Return the (X, Y) coordinate for the center point of the cell that contains the specified text.  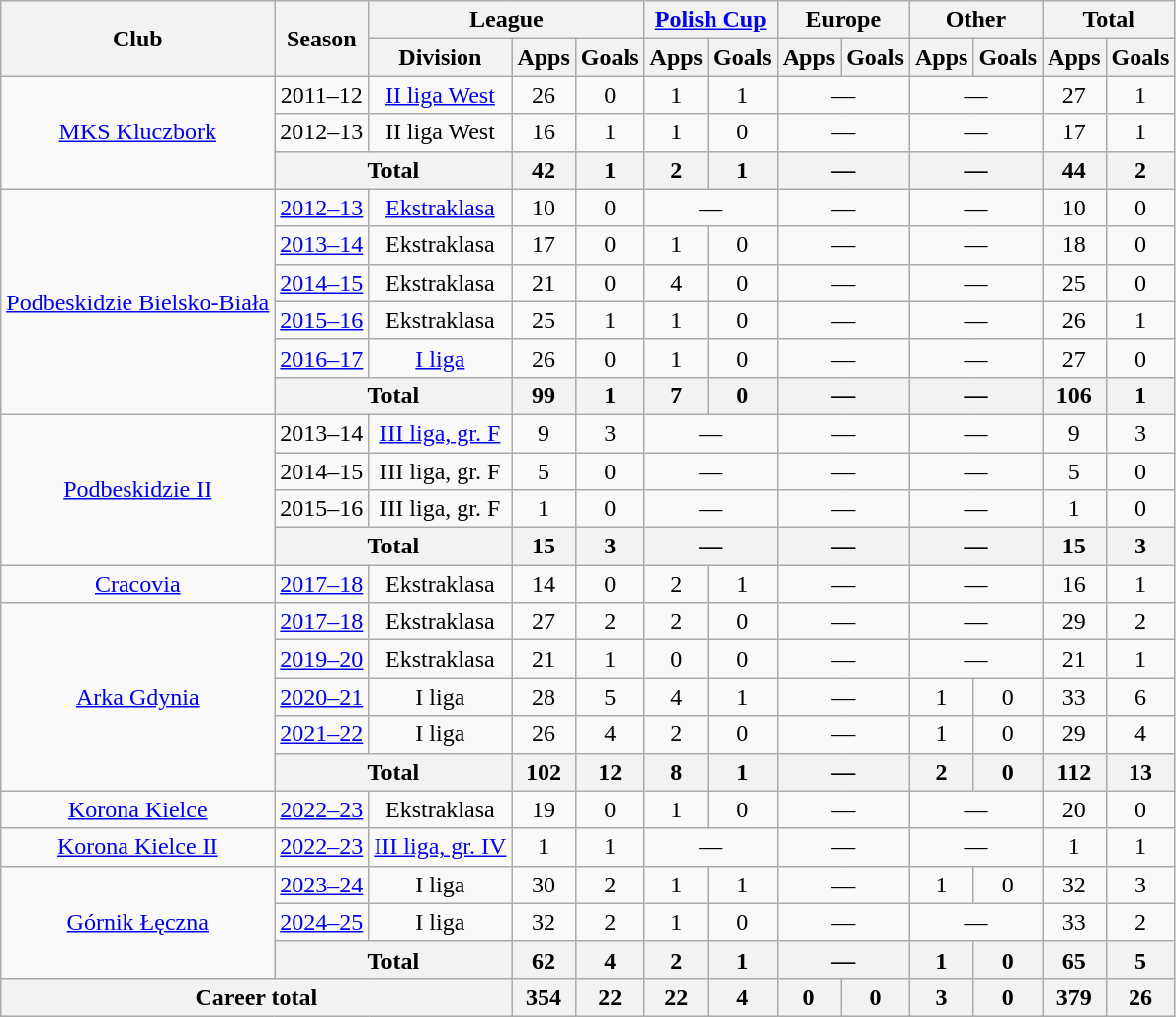
102 (544, 772)
12 (610, 772)
354 (544, 997)
2011–12 (322, 95)
Polish Cup (711, 20)
Season (322, 39)
2019–20 (322, 659)
MKS Kluczbork (138, 132)
2023–24 (322, 885)
2020–21 (322, 697)
42 (544, 170)
Club (138, 39)
Arka Gdynia (138, 697)
Cracovia (138, 584)
14 (544, 584)
13 (1140, 772)
Division (441, 57)
44 (1074, 170)
Korona Kielce II (138, 847)
2021–22 (322, 734)
Korona Kielce (138, 809)
Podbeskidzie Bielsko-Biała (138, 301)
2016–17 (322, 358)
Europe (843, 20)
2024–25 (322, 922)
19 (544, 809)
Górnik Łęczna (138, 922)
379 (1074, 997)
8 (676, 772)
7 (676, 395)
30 (544, 885)
65 (1074, 960)
18 (1074, 245)
112 (1074, 772)
6 (1140, 697)
Podbeskidzie II (138, 489)
62 (544, 960)
Other (975, 20)
Career total (257, 997)
28 (544, 697)
99 (544, 395)
106 (1074, 395)
III liga, gr. IV (441, 847)
League (506, 20)
20 (1074, 809)
